From the cell containing the given text, extract its center point as (x, y) coordinate. 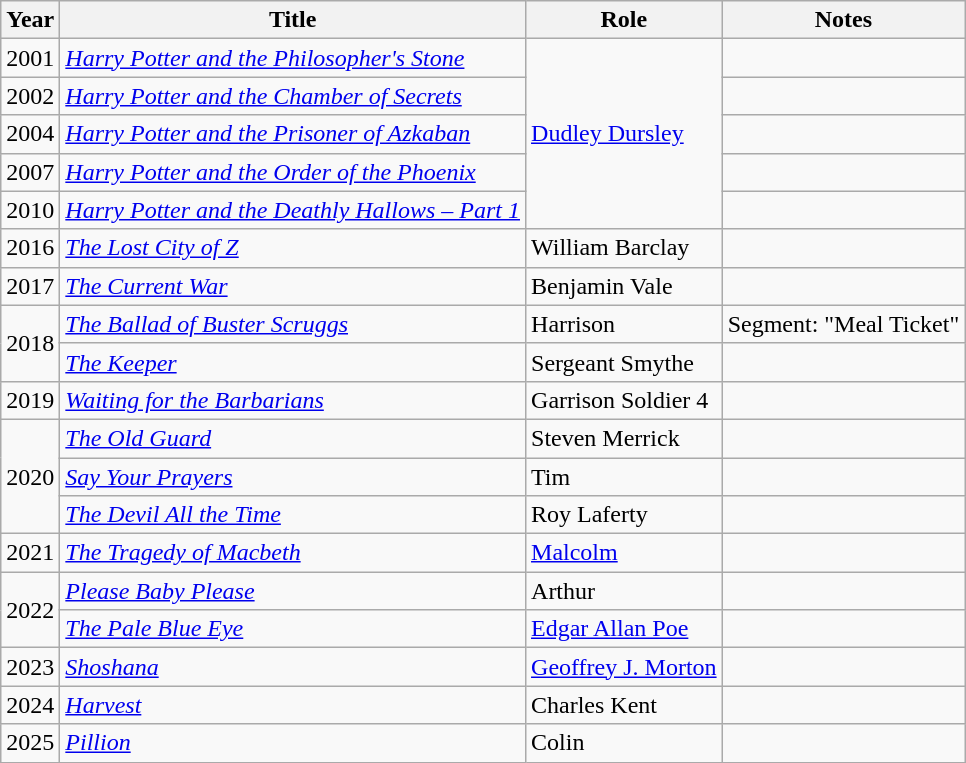
Harvest (293, 705)
The Keeper (293, 362)
Benjamin Vale (624, 286)
2001 (30, 58)
2002 (30, 96)
2023 (30, 667)
Harry Potter and the Philosopher's Stone (293, 58)
2010 (30, 210)
Roy Laferty (624, 515)
Notes (844, 20)
The Tragedy of Macbeth (293, 553)
Say Your Prayers (293, 477)
2022 (30, 610)
2004 (30, 134)
The Ballad of Buster Scruggs (293, 324)
The Lost City of Z (293, 248)
William Barclay (624, 248)
2025 (30, 743)
Segment: "Meal Ticket" (844, 324)
2007 (30, 172)
Edgar Allan Poe (624, 629)
Harry Potter and the Deathly Hallows – Part 1 (293, 210)
Harrison (624, 324)
2024 (30, 705)
Malcolm (624, 553)
Pillion (293, 743)
Colin (624, 743)
Shoshana (293, 667)
2019 (30, 400)
The Current War (293, 286)
Arthur (624, 591)
Tim (624, 477)
Sergeant Smythe (624, 362)
Waiting for the Barbarians (293, 400)
Dudley Dursley (624, 134)
Charles Kent (624, 705)
Harry Potter and the Chamber of Secrets (293, 96)
Harry Potter and the Order of the Phoenix (293, 172)
Geoffrey J. Morton (624, 667)
Please Baby Please (293, 591)
The Devil All the Time (293, 515)
Harry Potter and the Prisoner of Azkaban (293, 134)
2021 (30, 553)
2017 (30, 286)
Title (293, 20)
Year (30, 20)
2020 (30, 476)
Garrison Soldier 4 (624, 400)
The Old Guard (293, 438)
Steven Merrick (624, 438)
Role (624, 20)
The Pale Blue Eye (293, 629)
2016 (30, 248)
2018 (30, 343)
